Capture the cell that displays the provided text and extract its (x, y) central coordinate. 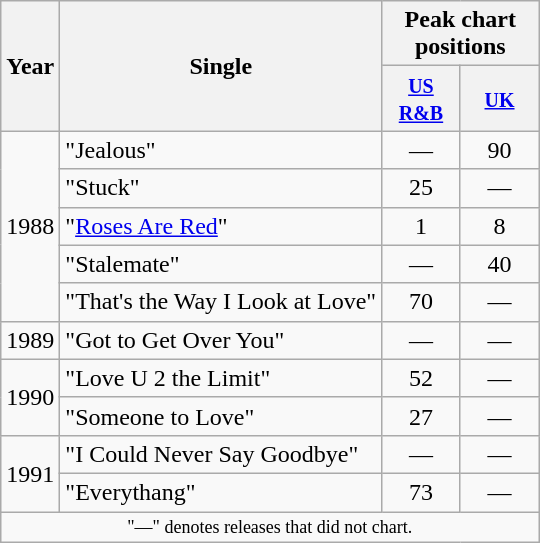
8 (500, 226)
Peak chart positions (460, 34)
73 (422, 492)
"Got to Get Over You" (221, 340)
"Stalemate" (221, 264)
"Stuck" (221, 188)
52 (422, 378)
1991 (30, 473)
"Love U 2 the Limit" (221, 378)
1990 (30, 397)
"Everythang" (221, 492)
Year (30, 66)
40 (500, 264)
"—" denotes releases that did not chart. (270, 528)
25 (422, 188)
1989 (30, 340)
"That's the Way I Look at Love" (221, 302)
27 (422, 416)
"Someone to Love" (221, 416)
"Jealous" (221, 150)
"Roses Are Red" (221, 226)
UK (500, 98)
"I Could Never Say Goodbye" (221, 454)
US R&B (422, 98)
1988 (30, 226)
90 (500, 150)
1 (422, 226)
70 (422, 302)
Single (221, 66)
